Output the (x, y) coordinate of the center of the cell containing the given text.  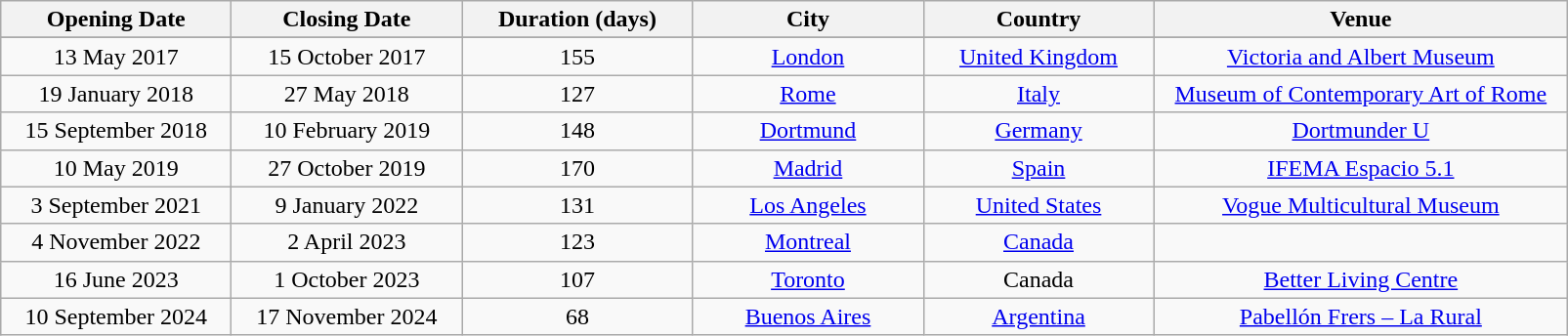
Rome (808, 94)
10 February 2019 (347, 131)
Spain (1038, 168)
107 (577, 279)
13 May 2017 (116, 57)
Dortmunder U (1361, 131)
Closing Date (347, 20)
Argentina (1038, 316)
16 June 2023 (116, 279)
Germany (1038, 131)
1 October 2023 (347, 279)
127 (577, 94)
123 (577, 242)
Opening Date (116, 20)
United Kingdom (1038, 57)
London (808, 57)
3 September 2021 (116, 205)
Madrid (808, 168)
19 January 2018 (116, 94)
4 November 2022 (116, 242)
17 November 2024 (347, 316)
Venue (1361, 20)
Pabellón Frers – La Rural (1361, 316)
15 October 2017 (347, 57)
IFEMA Espacio 5.1 (1361, 168)
Italy (1038, 94)
155 (577, 57)
10 September 2024 (116, 316)
170 (577, 168)
Better Living Centre (1361, 279)
148 (577, 131)
Dortmund (808, 131)
Montreal (808, 242)
United States (1038, 205)
Victoria and Albert Museum (1361, 57)
131 (577, 205)
Vogue Multicultural Museum (1361, 205)
27 October 2019 (347, 168)
Los Angeles (808, 205)
15 September 2018 (116, 131)
9 January 2022 (347, 205)
Duration (days) (577, 20)
68 (577, 316)
Country (1038, 20)
27 May 2018 (347, 94)
Buenos Aires (808, 316)
City (808, 20)
10 May 2019 (116, 168)
Toronto (808, 279)
Museum of Contemporary Art of Rome (1361, 94)
2 April 2023 (347, 242)
